Determine the [x, y] coordinate at the center of the cell enclosing the given text.  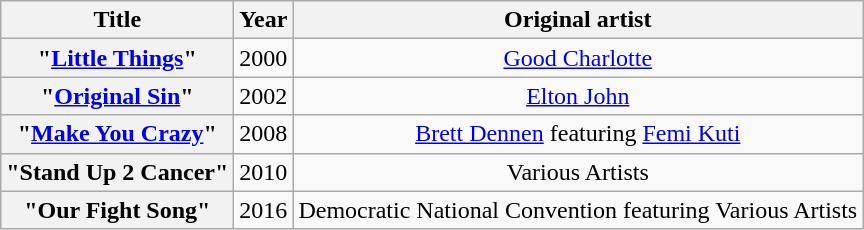
2008 [264, 134]
Year [264, 20]
"Stand Up 2 Cancer" [118, 172]
2010 [264, 172]
Various Artists [578, 172]
2000 [264, 58]
Elton John [578, 96]
2002 [264, 96]
"Our Fight Song" [118, 210]
"Make You Crazy" [118, 134]
Title [118, 20]
Good Charlotte [578, 58]
Democratic National Convention featuring Various Artists [578, 210]
Brett Dennen featuring Femi Kuti [578, 134]
"Original Sin" [118, 96]
2016 [264, 210]
"Little Things" [118, 58]
Original artist [578, 20]
